Scan for the cell matching the given text and deliver its [X, Y] coordinate at center. 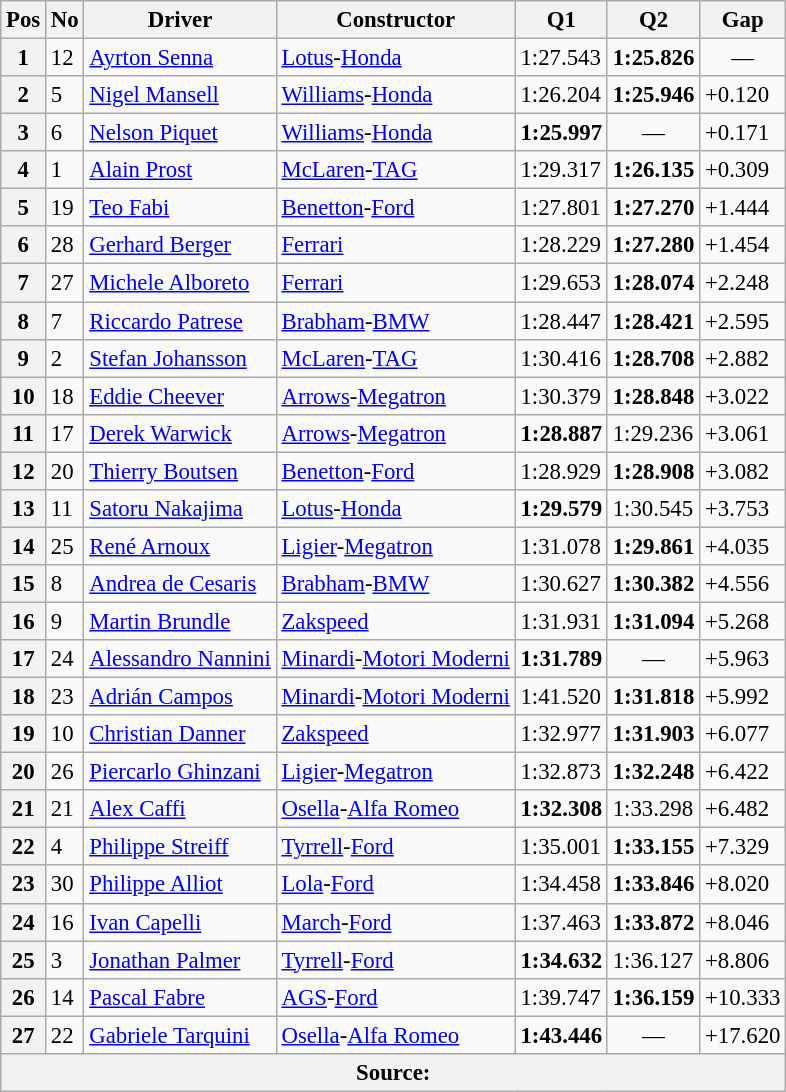
1:28.848 [653, 396]
1:27.270 [653, 208]
+1.444 [743, 208]
No [65, 20]
+3.082 [743, 471]
Driver [180, 20]
Christian Danner [180, 734]
+0.171 [743, 133]
Andrea de Cesaris [180, 584]
1:28.887 [561, 433]
Philippe Alliot [180, 885]
1:30.379 [561, 396]
1:28.929 [561, 471]
+4.035 [743, 546]
+10.333 [743, 997]
1:27.801 [561, 208]
30 [65, 885]
Q1 [561, 20]
1:36.127 [653, 960]
Gap [743, 20]
Thierry Boutsen [180, 471]
1:39.747 [561, 997]
1:35.001 [561, 847]
+8.046 [743, 922]
1:25.946 [653, 95]
1:26.135 [653, 170]
1:28.421 [653, 321]
1:33.298 [653, 809]
+5.992 [743, 697]
Philippe Streiff [180, 847]
1:32.248 [653, 772]
1:31.931 [561, 621]
+4.556 [743, 584]
1:31.078 [561, 546]
Alain Prost [180, 170]
+3.753 [743, 509]
1:28.447 [561, 321]
+6.077 [743, 734]
Gerhard Berger [180, 245]
+8.806 [743, 960]
Nigel Mansell [180, 95]
Pos [24, 20]
1:31.818 [653, 697]
1:27.280 [653, 245]
1:34.458 [561, 885]
1:27.543 [561, 58]
+3.022 [743, 396]
1:31.789 [561, 659]
1:29.236 [653, 433]
1:32.977 [561, 734]
Piercarlo Ghinzani [180, 772]
René Arnoux [180, 546]
Q2 [653, 20]
+0.309 [743, 170]
+3.061 [743, 433]
1:33.846 [653, 885]
+2.595 [743, 321]
1:43.446 [561, 1035]
1:34.632 [561, 960]
1:25.997 [561, 133]
+5.963 [743, 659]
Eddie Cheever [180, 396]
Pascal Fabre [180, 997]
1:29.579 [561, 509]
1:32.873 [561, 772]
Ivan Capelli [180, 922]
1:28.229 [561, 245]
Constructor [396, 20]
1:29.653 [561, 283]
+2.882 [743, 358]
1:31.903 [653, 734]
Michele Alboreto [180, 283]
Ayrton Senna [180, 58]
Stefan Johansson [180, 358]
Nelson Piquet [180, 133]
1:30.627 [561, 584]
1:30.416 [561, 358]
Teo Fabi [180, 208]
AGS-Ford [396, 997]
1:29.861 [653, 546]
Adrián Campos [180, 697]
Alessandro Nannini [180, 659]
1:29.317 [561, 170]
March-Ford [396, 922]
+0.120 [743, 95]
1:26.204 [561, 95]
1:28.908 [653, 471]
Jonathan Palmer [180, 960]
1:30.382 [653, 584]
+8.020 [743, 885]
1:41.520 [561, 697]
1:28.074 [653, 283]
Lola-Ford [396, 885]
1:33.872 [653, 922]
1:31.094 [653, 621]
1:37.463 [561, 922]
Martin Brundle [180, 621]
+1.454 [743, 245]
1:33.155 [653, 847]
Satoru Nakajima [180, 509]
1:25.826 [653, 58]
1:36.159 [653, 997]
+6.482 [743, 809]
+17.620 [743, 1035]
15 [24, 584]
Gabriele Tarquini [180, 1035]
Riccardo Patrese [180, 321]
1:32.308 [561, 809]
+6.422 [743, 772]
Source: [394, 1073]
13 [24, 509]
Alex Caffi [180, 809]
28 [65, 245]
+2.248 [743, 283]
1:30.545 [653, 509]
+5.268 [743, 621]
Derek Warwick [180, 433]
+7.329 [743, 847]
1:28.708 [653, 358]
